From the cell containing the given text, extract its center point as [x, y] coordinate. 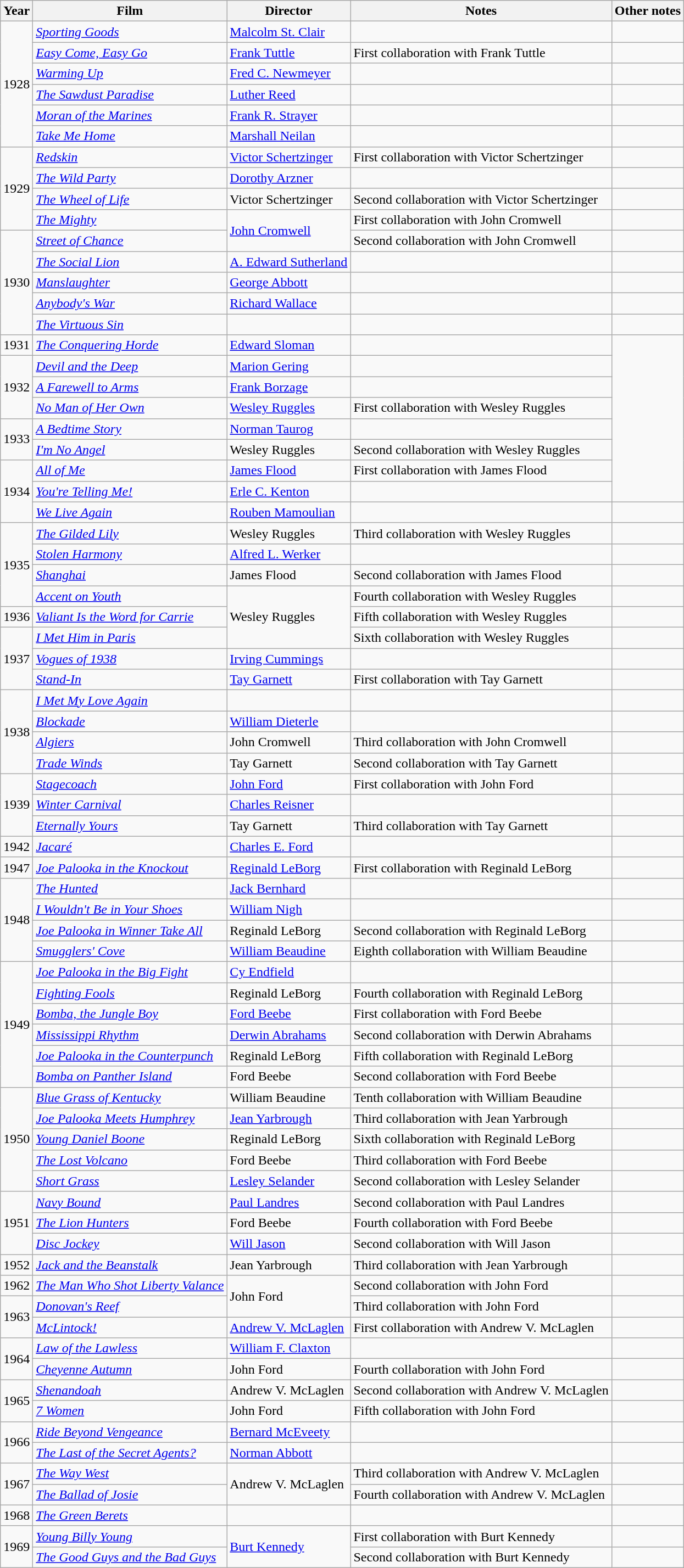
1963 [16, 1317]
Other notes [647, 11]
Second collaboration with Wesley Ruggles [481, 450]
Sixth collaboration with Wesley Ruggles [481, 638]
First collaboration with Andrew V. McLaglen [481, 1328]
Easy Come, Easy Go [130, 53]
1967 [16, 1484]
A Farewell to Arms [130, 387]
Bomba, the Jungle Boy [130, 1014]
Devil and the Deep [130, 366]
Shanghai [130, 575]
Law of the Lawless [130, 1348]
1952 [16, 1264]
1938 [16, 732]
First collaboration with John Ford [481, 784]
1968 [16, 1515]
Charles E. Ford [289, 847]
Derwin Abrahams [289, 1035]
Cheyenne Autumn [130, 1369]
Second collaboration with Burt Kennedy [481, 1557]
1939 [16, 805]
Year [16, 11]
William Nigh [289, 909]
Sixth collaboration with Reginald LeBorg [481, 1139]
Richard Wallace [289, 304]
Frank R. Strayer [289, 115]
Second collaboration with Tay Garnett [481, 763]
We Live Again [130, 512]
Second collaboration with John Ford [481, 1286]
All of Me [130, 471]
Fourth collaboration with John Ford [481, 1369]
1962 [16, 1286]
Fifth collaboration with Reginald LeBorg [481, 1056]
Fighting Fools [130, 993]
1928 [16, 84]
The Mighty [130, 220]
Malcolm St. Clair [289, 32]
1950 [16, 1139]
George Abbott [289, 283]
Fifth collaboration with Wesley Ruggles [481, 617]
Blue Grass of Kentucky [130, 1097]
Cy Endfield [289, 972]
First collaboration with Reginald LeBorg [481, 867]
1942 [16, 847]
The Last of the Secret Agents? [130, 1453]
Joe Palooka in the Knockout [130, 867]
The Man Who Shot Liberty Valance [130, 1286]
Stand-In [130, 680]
Second collaboration with Ford Beebe [481, 1077]
The Conquering Horde [130, 345]
1929 [16, 188]
Third collaboration with Wesley Ruggles [481, 533]
Third collaboration with Ford Beebe [481, 1160]
Third collaboration with John Cromwell [481, 742]
Third collaboration with John Ford [481, 1307]
Redskin [130, 157]
1947 [16, 867]
1933 [16, 439]
First collaboration with Frank Tuttle [481, 53]
I Met Him in Paris [130, 638]
Disc Jockey [130, 1244]
Alfred L. Werker [289, 554]
Anybody's War [130, 304]
Jack and the Beanstalk [130, 1264]
You're Telling Me! [130, 491]
1931 [16, 345]
Young Billy Young [130, 1536]
I Wouldn't Be in Your Shoes [130, 909]
Blockade [130, 721]
Fourth collaboration with Ford Beebe [481, 1223]
Irving Cummings [289, 659]
First collaboration with John Cromwell [481, 220]
The Way West [130, 1474]
Notes [481, 11]
Burt Kennedy [289, 1547]
Will Jason [289, 1244]
1930 [16, 282]
William F. Claxton [289, 1348]
Joe Palooka in the Big Fight [130, 972]
The Lost Volcano [130, 1160]
1936 [16, 617]
1951 [16, 1223]
The Sawdust Paradise [130, 94]
Fred C. Newmeyer [289, 74]
Valiant Is the Word for Carrie [130, 617]
Shenandoah [130, 1390]
Luther Reed [289, 94]
Joe Palooka Meets Humphrey [130, 1118]
The Good Guys and the Bad Guys [130, 1557]
7 Women [130, 1411]
Young Daniel Boone [130, 1139]
Second collaboration with Derwin Abrahams [481, 1035]
First collaboration with Victor Schertzinger [481, 157]
Paul Landres [289, 1202]
Fourth collaboration with Reginald LeBorg [481, 993]
I'm No Angel [130, 450]
Rouben Mamoulian [289, 512]
Joe Palooka in Winner Take All [130, 931]
Fourth collaboration with Wesley Ruggles [481, 596]
First collaboration with Ford Beebe [481, 1014]
Charles Reisner [289, 805]
Ride Beyond Vengeance [130, 1432]
Trade Winds [130, 763]
Smugglers' Cove [130, 951]
Second collaboration with Andrew V. McLaglen [481, 1390]
The Hunted [130, 888]
1966 [16, 1442]
Joe Palooka in the Counterpunch [130, 1056]
1934 [16, 491]
First collaboration with James Flood [481, 471]
Manslaughter [130, 283]
1949 [16, 1024]
I Met My Love Again [130, 701]
Stagecoach [130, 784]
Third collaboration with Tay Garnett [481, 826]
Navy Bound [130, 1202]
First collaboration with Tay Garnett [481, 680]
1964 [16, 1359]
Frank Borzage [289, 387]
Algiers [130, 742]
Vogues of 1938 [130, 659]
Fifth collaboration with John Ford [481, 1411]
1932 [16, 387]
1935 [16, 564]
Bomba on Panther Island [130, 1077]
A Bedtime Story [130, 429]
No Man of Her Own [130, 408]
Sporting Goods [130, 32]
Edward Sloman [289, 345]
Second collaboration with John Cromwell [481, 240]
Take Me Home [130, 136]
Second collaboration with James Flood [481, 575]
Fourth collaboration with Andrew V. McLaglen [481, 1494]
Norman Abbott [289, 1453]
1965 [16, 1401]
1969 [16, 1547]
Street of Chance [130, 240]
Tenth collaboration with William Beaudine [481, 1097]
Frank Tuttle [289, 53]
First collaboration with Burt Kennedy [481, 1536]
First collaboration with Wesley Ruggles [481, 408]
Norman Taurog [289, 429]
Director [289, 11]
The Wild Party [130, 178]
Dorothy Arzner [289, 178]
McLintock! [130, 1328]
The Gilded Lily [130, 533]
1937 [16, 659]
Donovan's Reef [130, 1307]
Second collaboration with Paul Landres [481, 1202]
Second collaboration with Reginald LeBorg [481, 931]
Warming Up [130, 74]
Third collaboration with Andrew V. McLaglen [481, 1474]
Short Grass [130, 1181]
The Social Lion [130, 262]
Eternally Yours [130, 826]
1948 [16, 920]
Erle C. Kenton [289, 491]
The Ballad of Josie [130, 1494]
Film [130, 11]
The Green Berets [130, 1515]
Lesley Selander [289, 1181]
Second collaboration with Victor Schertzinger [481, 199]
The Virtuous Sin [130, 324]
The Wheel of Life [130, 199]
William Dieterle [289, 721]
Stolen Harmony [130, 554]
The Lion Hunters [130, 1223]
Marshall Neilan [289, 136]
Second collaboration with Will Jason [481, 1244]
Accent on Youth [130, 596]
Bernard McEveety [289, 1432]
Eighth collaboration with William Beaudine [481, 951]
Jacaré [130, 847]
Second collaboration with Lesley Selander [481, 1181]
Mississippi Rhythm [130, 1035]
Winter Carnival [130, 805]
Marion Gering [289, 366]
A. Edward Sutherland [289, 262]
Jack Bernhard [289, 888]
Moran of the Marines [130, 115]
